Return (x, y) of the center of cell containing provided text 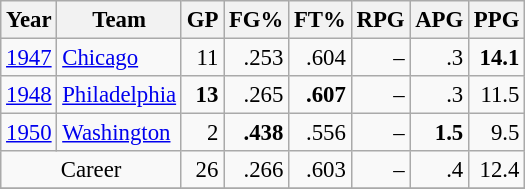
Team (119, 20)
.607 (320, 95)
GP (202, 20)
1947 (29, 58)
PPG (497, 20)
1.5 (440, 133)
11.5 (497, 95)
13 (202, 95)
.603 (320, 170)
.556 (320, 133)
.438 (256, 133)
26 (202, 170)
.604 (320, 58)
.253 (256, 58)
12.4 (497, 170)
FG% (256, 20)
2 (202, 133)
Chicago (119, 58)
.4 (440, 170)
FT% (320, 20)
Career (92, 170)
RPG (380, 20)
1948 (29, 95)
11 (202, 58)
APG (440, 20)
Washington (119, 133)
14.1 (497, 58)
Year (29, 20)
Philadelphia (119, 95)
.266 (256, 170)
1950 (29, 133)
9.5 (497, 133)
.265 (256, 95)
